Pinpoint the cell where the given text exists, returning its [x, y] midpoint coordinate. 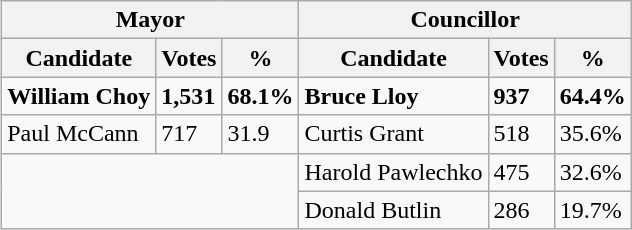
475 [521, 172]
1,531 [189, 96]
31.9 [260, 134]
Councillor [465, 20]
717 [189, 134]
286 [521, 210]
19.7% [592, 210]
35.6% [592, 134]
Bruce Lloy [394, 96]
Curtis Grant [394, 134]
Mayor [150, 20]
68.1% [260, 96]
937 [521, 96]
Paul McCann [79, 134]
William Choy [79, 96]
Donald Butlin [394, 210]
32.6% [592, 172]
518 [521, 134]
64.4% [592, 96]
Harold Pawlechko [394, 172]
